Determine the (x, y) coordinate at the center of the cell enclosing the given text.  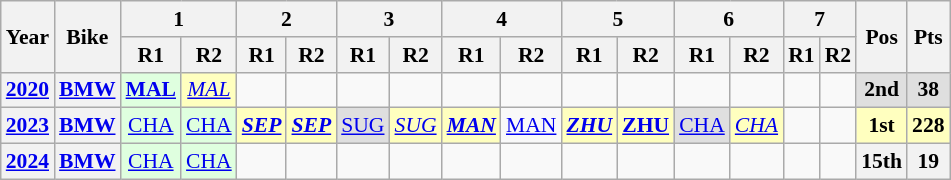
Year (28, 36)
3 (388, 19)
2nd (882, 90)
19 (928, 162)
6 (728, 19)
1 (179, 19)
2020 (28, 90)
5 (618, 19)
1st (882, 126)
Bike (87, 36)
38 (928, 90)
Pos (882, 36)
2024 (28, 162)
4 (502, 19)
15th (882, 162)
2 (286, 19)
2023 (28, 126)
228 (928, 126)
Pts (928, 36)
7 (820, 19)
